Extract the [x, y] coordinate from the center of the cell holding the provided text.  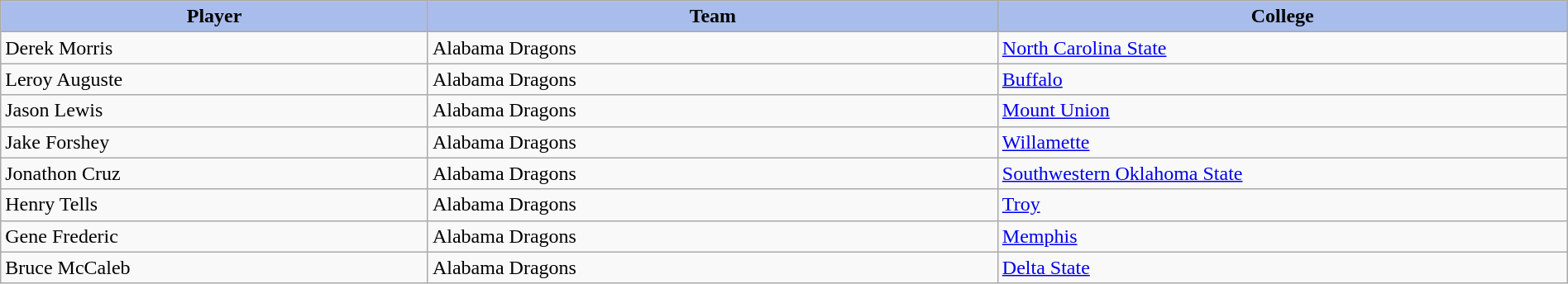
Gene Frederic [215, 236]
Buffalo [1282, 79]
College [1282, 17]
Southwestern Oklahoma State [1282, 173]
Jonathon Cruz [215, 173]
Memphis [1282, 236]
North Carolina State [1282, 48]
Delta State [1282, 267]
Leroy Auguste [215, 79]
Mount Union [1282, 111]
Willamette [1282, 142]
Player [215, 17]
Jason Lewis [215, 111]
Bruce McCaleb [215, 267]
Team [713, 17]
Henry Tells [215, 205]
Troy [1282, 205]
Derek Morris [215, 48]
Jake Forshey [215, 142]
